Return the (x, y) coordinate for the center point of the cell that contains the specified text.  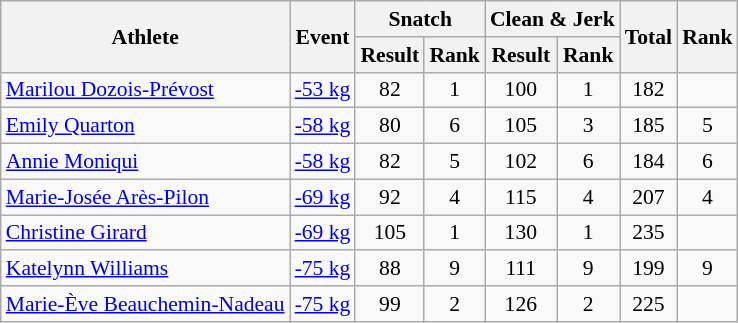
Snatch (420, 19)
184 (648, 162)
207 (648, 197)
126 (521, 304)
80 (390, 126)
100 (521, 90)
-53 kg (323, 90)
235 (648, 233)
Event (323, 36)
Emily Quarton (146, 126)
185 (648, 126)
88 (390, 269)
Annie Moniqui (146, 162)
111 (521, 269)
Athlete (146, 36)
3 (588, 126)
Total (648, 36)
Marie-Ève Beauchemin-Nadeau (146, 304)
102 (521, 162)
225 (648, 304)
Marie-Josée Arès-Pilon (146, 197)
115 (521, 197)
Christine Girard (146, 233)
99 (390, 304)
Katelynn Williams (146, 269)
Clean & Jerk (552, 19)
130 (521, 233)
92 (390, 197)
Marilou Dozois-Prévost (146, 90)
199 (648, 269)
182 (648, 90)
